Extract the (X, Y) coordinate from the center of the cell holding the provided text.  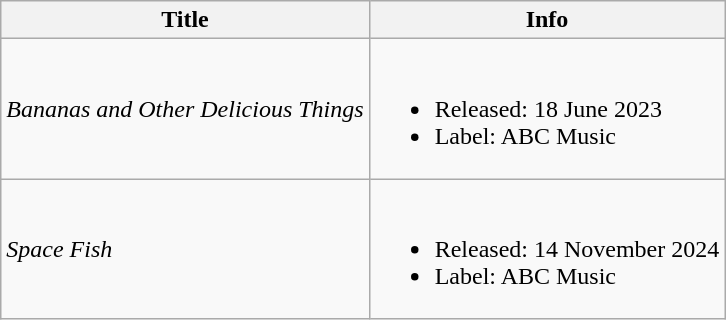
Released: 14 November 2024Label: ABC Music (547, 249)
Info (547, 20)
Space Fish (185, 249)
Bananas and Other Delicious Things (185, 109)
Title (185, 20)
Released: 18 June 2023Label: ABC Music (547, 109)
